Search for the cell housing the specified text and yield its [X, Y] center coordinate. 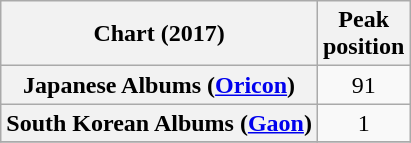
1 [363, 123]
Japanese Albums (Oricon) [160, 85]
91 [363, 85]
Peak position [363, 34]
Chart (2017) [160, 34]
South Korean Albums (Gaon) [160, 123]
